Extract the (X, Y) coordinate from the center of the cell holding the provided text.  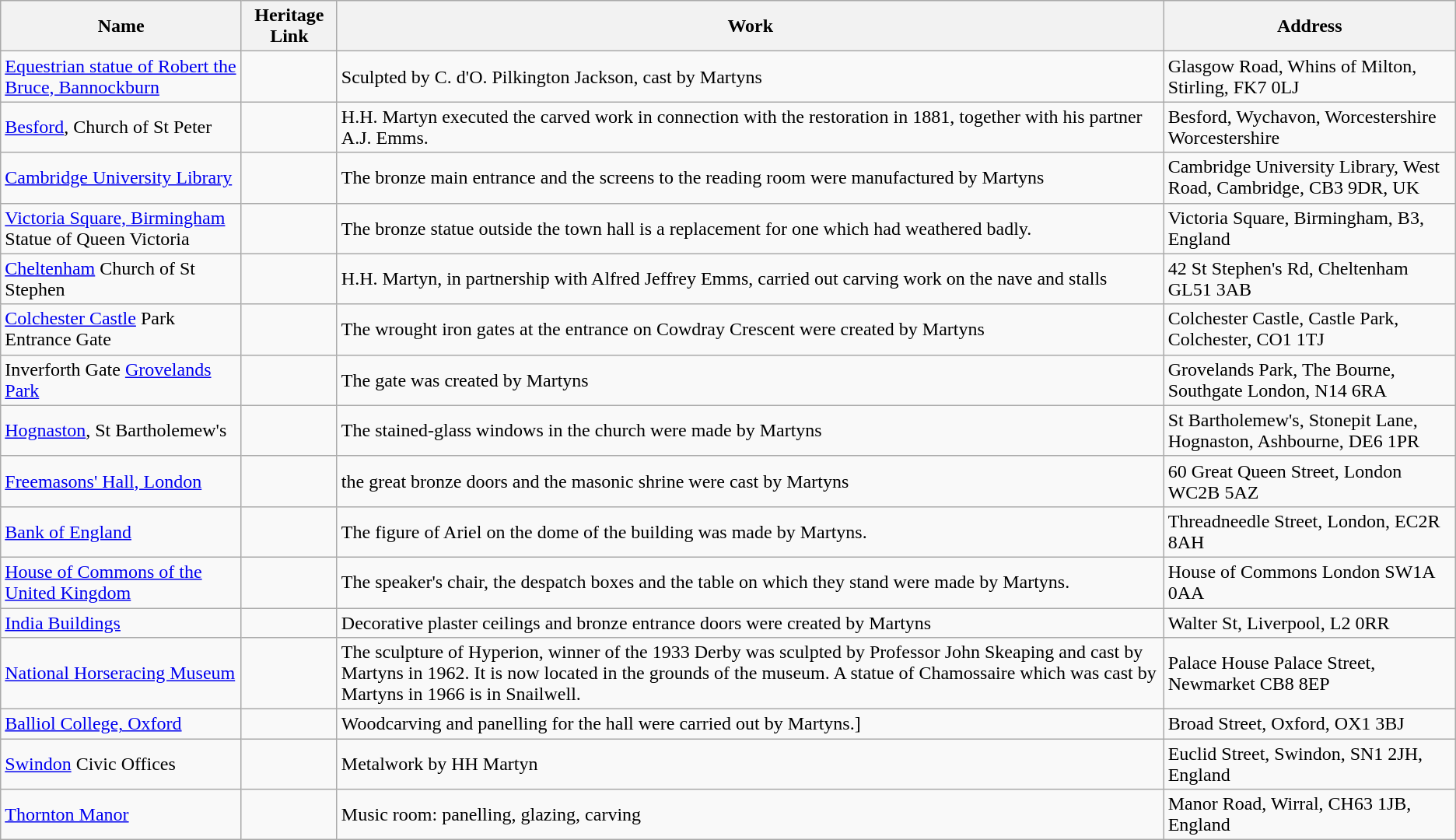
Threadneedle Street, London, EC2R 8AH (1310, 532)
Music room: panelling, glazing, carving (750, 815)
The figure of Ariel on the dome of the building was made by Martyns. (750, 532)
Work (750, 26)
Woodcarving and panelling for the hall were carried out by Martyns.] (750, 724)
Freemasons' Hall, London (121, 481)
The bronze main entrance and the screens to the reading room were manufactured by Martyns (750, 177)
H.H. Martyn, in partnership with Alfred Jeffrey Emms, carried out carving work on the nave and stalls (750, 278)
House of Commons London SW1A 0AA (1310, 582)
42 St Stephen's Rd, Cheltenham GL51 3AB (1310, 278)
Manor Road, Wirral, CH63 1JB, England (1310, 815)
Glasgow Road, Whins of Milton, Stirling, FK7 0LJ (1310, 76)
Metalwork by HH Martyn (750, 764)
The bronze statue outside the town hall is a replacement for one which had weathered badly. (750, 229)
Cheltenham Church of St Stephen (121, 278)
India Buildings (121, 623)
Equestrian statue of Robert the Bruce, Bannockburn (121, 76)
The stained-glass windows in the church were made by Martyns (750, 431)
Thornton Manor (121, 815)
H.H. Martyn executed the carved work in connection with the restoration in 1881, together with his partner A.J. Emms. (750, 128)
The speaker's chair, the despatch boxes and the table on which they stand were made by Martyns. (750, 582)
60 Great Queen Street, London WC2B 5AZ (1310, 481)
Colchester Castle, Castle Park, Colchester, CO1 1TJ (1310, 330)
Colchester Castle Park Entrance Gate (121, 330)
Walter St, Liverpool, L2 0RR (1310, 623)
Cambridge University Library, West Road, Cambridge, CB3 9DR, UK (1310, 177)
Victoria Square, Birmingham Statue of Queen Victoria (121, 229)
Address (1310, 26)
the great bronze doors and the masonic shrine were cast by Martyns (750, 481)
Balliol College, Oxford (121, 724)
Besford, Wychavon, WorcestershireWorcestershire (1310, 128)
Besford, Church of St Peter (121, 128)
Euclid Street, Swindon, SN1 2JH, England (1310, 764)
Swindon Civic Offices (121, 764)
House of Commons of the United Kingdom (121, 582)
The gate was created by Martyns (750, 380)
Bank of England (121, 532)
Palace House Palace Street, Newmarket CB8 8EP (1310, 674)
Victoria Square, Birmingham, B3, England (1310, 229)
St Bartholemew's, Stonepit Lane, Hognaston, Ashbourne, DE6 1PR (1310, 431)
National Horseracing Museum (121, 674)
Grovelands Park, The Bourne, Southgate London, N14 6RA (1310, 380)
Hognaston, St Bartholemew's (121, 431)
Cambridge University Library (121, 177)
Name (121, 26)
Sculpted by C. d'O. Pilkington Jackson, cast by Martyns (750, 76)
Heritage Link (289, 26)
The wrought iron gates at the entrance on Cowdray Crescent were created by Martyns (750, 330)
Broad Street, Oxford, OX1 3BJ (1310, 724)
Decorative plaster ceilings and bronze entrance doors were created by Martyns (750, 623)
Inverforth Gate Grovelands Park (121, 380)
